Pinpoint the cell where the given text exists, returning its (X, Y) midpoint coordinate. 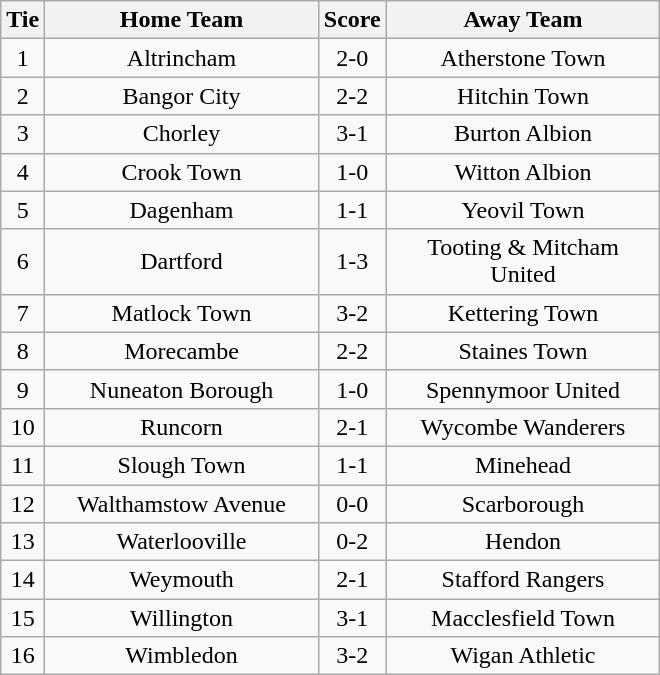
0-2 (352, 542)
Wycombe Wanderers (523, 427)
2 (23, 96)
Nuneaton Borough (182, 389)
4 (23, 172)
Minehead (523, 465)
Hendon (523, 542)
5 (23, 210)
1 (23, 58)
Wigan Athletic (523, 656)
16 (23, 656)
Willington (182, 618)
Bangor City (182, 96)
9 (23, 389)
Home Team (182, 20)
13 (23, 542)
7 (23, 313)
Morecambe (182, 351)
Atherstone Town (523, 58)
8 (23, 351)
Matlock Town (182, 313)
Runcorn (182, 427)
Wimbledon (182, 656)
12 (23, 503)
Weymouth (182, 580)
Score (352, 20)
Hitchin Town (523, 96)
Waterlooville (182, 542)
Tooting & Mitcham United (523, 262)
11 (23, 465)
Yeovil Town (523, 210)
Walthamstow Avenue (182, 503)
Slough Town (182, 465)
0-0 (352, 503)
1-3 (352, 262)
15 (23, 618)
Spennymoor United (523, 389)
6 (23, 262)
Dartford (182, 262)
Tie (23, 20)
Scarborough (523, 503)
2-0 (352, 58)
3 (23, 134)
Crook Town (182, 172)
Stafford Rangers (523, 580)
Staines Town (523, 351)
Burton Albion (523, 134)
Witton Albion (523, 172)
Chorley (182, 134)
Macclesfield Town (523, 618)
Kettering Town (523, 313)
14 (23, 580)
Away Team (523, 20)
Dagenham (182, 210)
Altrincham (182, 58)
10 (23, 427)
